Pinpoint the cell where the given text exists, returning its [X, Y] midpoint coordinate. 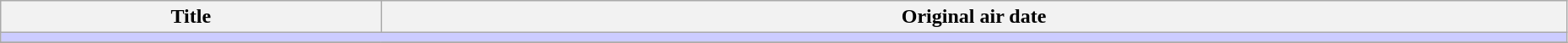
Title [191, 17]
Original air date [973, 17]
